For the text-containing cell, return its midpoint in (X, Y) coordinate format. 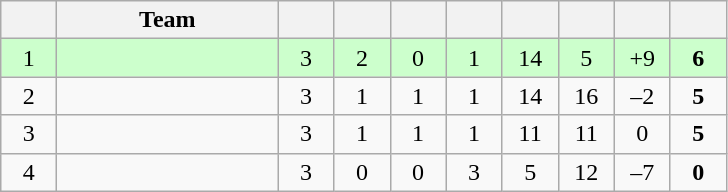
+9 (642, 58)
12 (586, 172)
16 (586, 96)
6 (698, 58)
4 (29, 172)
–2 (642, 96)
Team (168, 20)
–7 (642, 172)
